Extract the (X, Y) coordinate from the center of the cell holding the provided text.  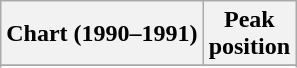
Peakposition (249, 34)
Chart (1990–1991) (102, 34)
